Output the (x, y) coordinate of the center of the cell containing the given text.  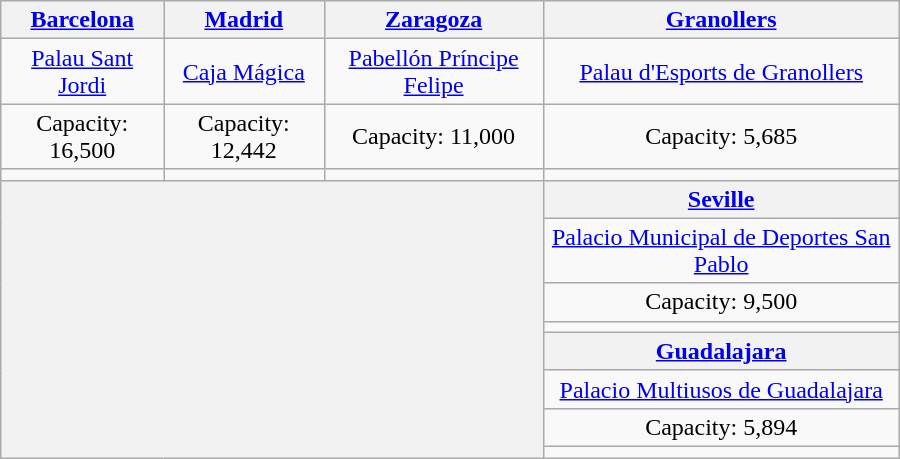
Capacity: 11,000 (434, 136)
Palau Sant Jordi (82, 72)
Capacity: 5,685 (721, 136)
Caja Mágica (244, 72)
Seville (721, 199)
Guadalajara (721, 351)
Capacity: 9,500 (721, 302)
Palacio Multiusos de Guadalajara (721, 389)
Palacio Municipal de Deportes San Pablo (721, 250)
Madrid (244, 20)
Barcelona (82, 20)
Capacity: 12,442 (244, 136)
Granollers (721, 20)
Palau d'Esports de Granollers (721, 72)
Pabellón Príncipe Felipe (434, 72)
Zaragoza (434, 20)
Capacity: 5,894 (721, 427)
Capacity: 16,500 (82, 136)
